Scan for the cell matching the given text and deliver its (x, y) coordinate at center. 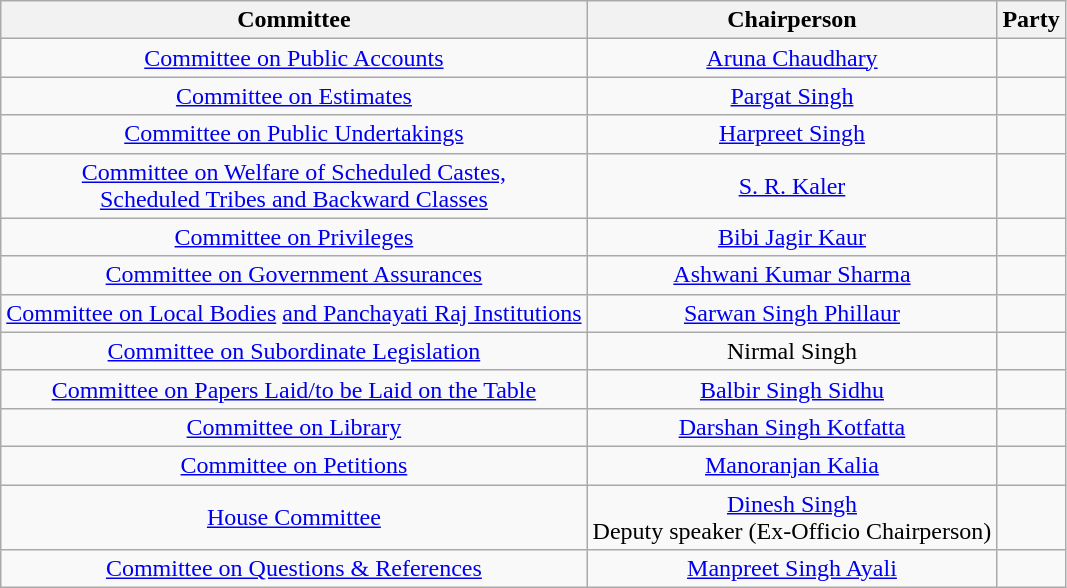
Aruna Chaudhary (792, 58)
Darshan Singh Kotfatta (792, 427)
Manpreet Singh Ayali (792, 569)
Committee on Welfare of Scheduled Castes,Scheduled Tribes and Backward Classes (294, 186)
Committee on Subordinate Legislation (294, 351)
Committee on Estimates (294, 96)
Committee on Petitions (294, 465)
Committee on Local Bodies and Panchayati Raj Institutions (294, 313)
Sarwan Singh Phillaur (792, 313)
House Committee (294, 516)
Party (1031, 20)
Balbir Singh Sidhu (792, 389)
Committee on Government Assurances (294, 275)
Committee on Public Undertakings (294, 134)
Committee on Questions & References (294, 569)
Committee on Privileges (294, 237)
Manoranjan Kalia (792, 465)
Nirmal Singh (792, 351)
Pargat Singh (792, 96)
Committee on Library (294, 427)
Bibi Jagir Kaur (792, 237)
Dinesh SinghDeputy speaker (Ex-Officio Chairperson) (792, 516)
S. R. Kaler (792, 186)
Committee on Papers Laid/to be Laid on the Table (294, 389)
Chairperson (792, 20)
Harpreet Singh (792, 134)
Committee (294, 20)
Ashwani Kumar Sharma (792, 275)
Committee on Public Accounts (294, 58)
